Determine the (x, y) coordinate at the center of the cell enclosing the given text.  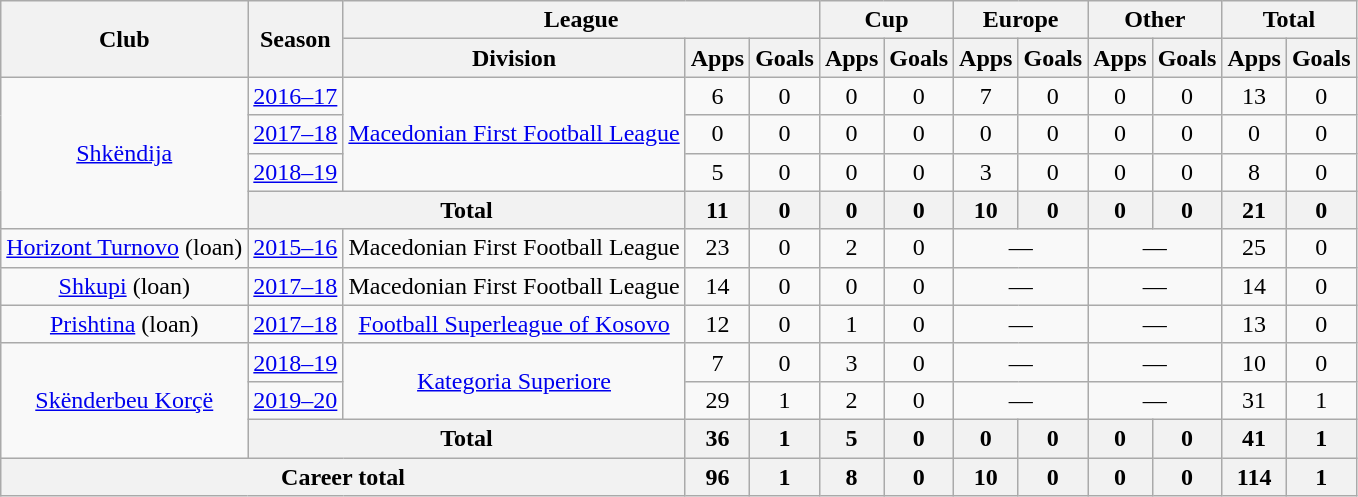
12 (717, 324)
Football Superleague of Kosovo (514, 324)
Shkëndija (124, 153)
Prishtina (loan) (124, 324)
2016–17 (296, 96)
2019–20 (296, 400)
11 (717, 210)
36 (717, 438)
League (582, 20)
Division (514, 58)
31 (1254, 400)
Skënderbeu Korçë (124, 400)
29 (717, 400)
Cup (886, 20)
Club (124, 39)
Shkupi (loan) (124, 286)
114 (1254, 477)
Kategoria Superiore (514, 381)
Season (296, 39)
23 (717, 248)
41 (1254, 438)
6 (717, 96)
21 (1254, 210)
2015–16 (296, 248)
96 (717, 477)
Other (1155, 20)
25 (1254, 248)
Europe (1021, 20)
Career total (343, 477)
Horizont Turnovo (loan) (124, 248)
